Extract the (X, Y) coordinate from the center of the cell holding the provided text.  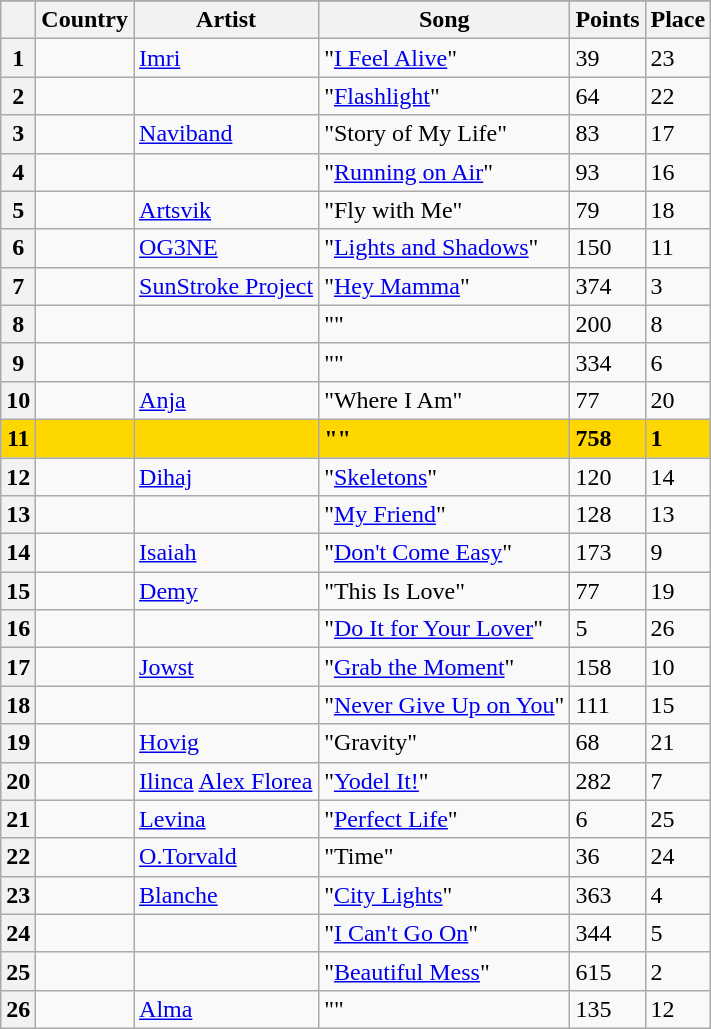
Hovig (226, 743)
SunStroke Project (226, 286)
363 (608, 895)
64 (608, 96)
"Perfect Life" (444, 819)
93 (608, 172)
Imri (226, 58)
344 (608, 933)
Ilinca Alex Florea (226, 781)
"City Lights" (444, 895)
Levina (226, 819)
"Running on Air" (444, 172)
Alma (226, 1009)
"Skeletons" (444, 477)
Dihaj (226, 477)
Isaiah (226, 553)
"Don't Come Easy" (444, 553)
758 (608, 438)
39 (608, 58)
111 (608, 705)
"Time" (444, 857)
"I Feel Alive" (444, 58)
79 (608, 210)
Country (85, 20)
135 (608, 1009)
"Never Give Up on You" (444, 705)
Artist (226, 20)
"Do It for Your Lover" (444, 629)
"Yodel It!" (444, 781)
"Flashlight" (444, 96)
374 (608, 286)
"Hey Mamma" (444, 286)
Place (678, 20)
OG3NE (226, 248)
"Fly with Me" (444, 210)
Blanche (226, 895)
200 (608, 324)
"Story of My Life" (444, 134)
334 (608, 362)
282 (608, 781)
O.Torvald (226, 857)
Naviband (226, 134)
150 (608, 248)
36 (608, 857)
Jowst (226, 667)
120 (608, 477)
173 (608, 553)
158 (608, 667)
128 (608, 515)
"Gravity" (444, 743)
Song (444, 20)
83 (608, 134)
68 (608, 743)
"This Is Love" (444, 591)
"Lights and Shadows" (444, 248)
"Grab the Moment" (444, 667)
Demy (226, 591)
Points (608, 20)
"My Friend" (444, 515)
Artsvik (226, 210)
Anja (226, 400)
"I Can't Go On" (444, 933)
615 (608, 971)
"Beautiful Mess" (444, 971)
"Where I Am" (444, 400)
